Extract the [X, Y] coordinate from the center of the cell holding the provided text.  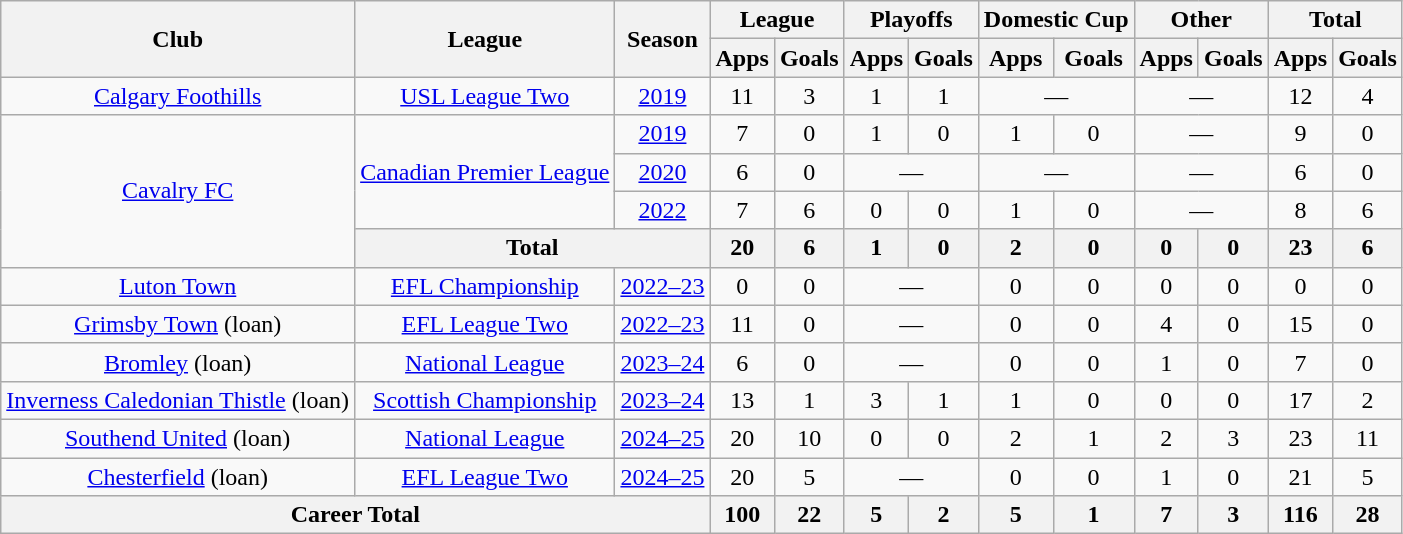
28 [1368, 515]
EFL Championship [485, 286]
Playoffs [911, 20]
Bromley (loan) [178, 362]
8 [1300, 210]
10 [809, 438]
2020 [662, 172]
Luton Town [178, 286]
Scottish Championship [485, 400]
100 [742, 515]
USL League Two [485, 96]
9 [1300, 134]
Other [1201, 20]
2022 [662, 210]
Domestic Cup [1056, 20]
116 [1300, 515]
Grimsby Town (loan) [178, 324]
Chesterfield (loan) [178, 477]
Calgary Foothills [178, 96]
12 [1300, 96]
Southend United (loan) [178, 438]
Inverness Caledonian Thistle (loan) [178, 400]
13 [742, 400]
Cavalry FC [178, 191]
Canadian Premier League [485, 172]
Career Total [356, 515]
17 [1300, 400]
22 [809, 515]
Club [178, 39]
15 [1300, 324]
Season [662, 39]
21 [1300, 477]
